Locate the cell with the specified text and output its [X, Y] center coordinate. 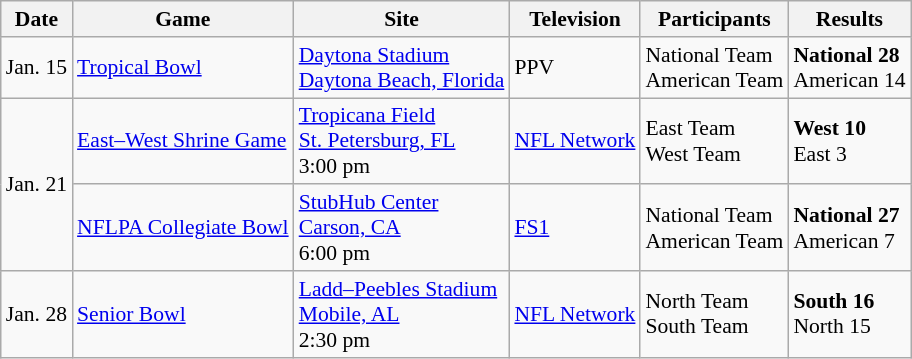
Daytona StadiumDaytona Beach, Florida [402, 68]
Game [183, 19]
Jan. 21 [36, 184]
East–West Shrine Game [183, 142]
Results [849, 19]
FS1 [574, 228]
West 10 East 3 [849, 142]
Senior Bowl [183, 314]
North TeamSouth Team [714, 314]
South 16 North 15 [849, 314]
Tropicana FieldSt. Petersburg, FL3:00 pm [402, 142]
PPV [574, 68]
East TeamWest Team [714, 142]
Jan. 28 [36, 314]
Site [402, 19]
Jan. 15 [36, 68]
Tropical Bowl [183, 68]
Participants [714, 19]
StubHub CenterCarson, CA6:00 pm [402, 228]
National 27 American 7 [849, 228]
Ladd–Peebles StadiumMobile, AL2:30 pm [402, 314]
Television [574, 19]
NFLPA Collegiate Bowl [183, 228]
National 28American 14 [849, 68]
Date [36, 19]
